Return the [x, y] coordinate for the center point of the cell that contains the specified text.  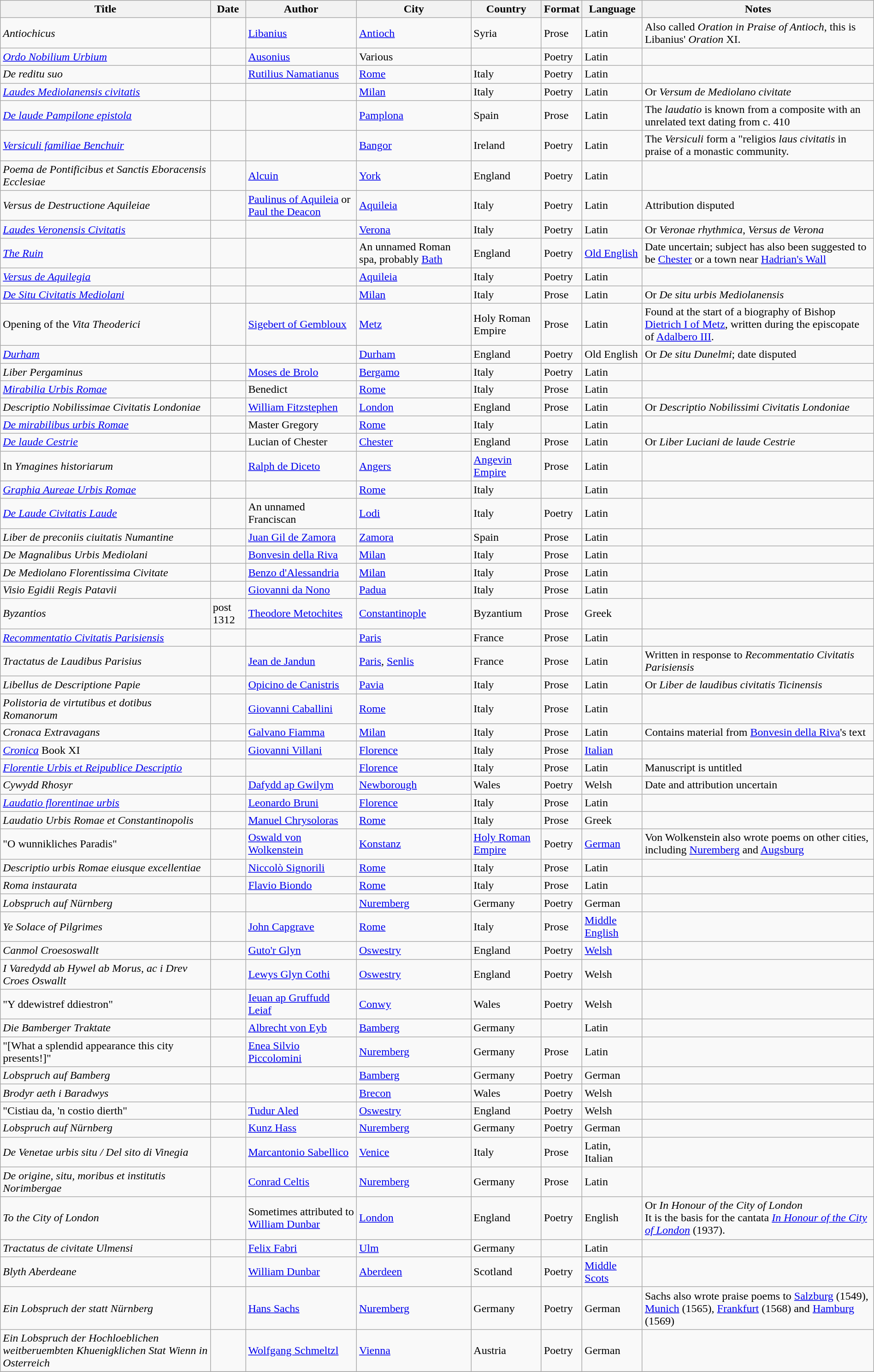
Venice [414, 1152]
Die Bamberger Traktate [105, 1028]
Middle English [612, 927]
Lewys Glyn Cothi [301, 974]
De reditu suo [105, 74]
Laudes Veronensis Civitatis [105, 229]
Vienna [414, 1350]
Paulinus of Aquileia or Paul the Deacon [301, 206]
Written in response to Recommentatio Civitatis Parisiensis [758, 661]
The Versiculi form a "religios laus civitatis in praise of a monastic community. [758, 146]
Cywydd Rhosyr [105, 785]
Language [612, 9]
Wolfgang Schmeltzl [301, 1350]
Laudatio florentinae urbis [105, 803]
"[What a splendid appearance this city presents!]" [105, 1052]
Blyth Aberdeane [105, 1271]
Manuscript is untitled [758, 768]
Found at the start of a biography of Bishop Dietrich I of Metz, written during the episcopate of Adalbero III. [758, 325]
Ulm [414, 1248]
Sachs also wrote praise poems to Salzburg (1549), Munich (1565), Frankfurt (1568) and Hamburg (1569) [758, 1308]
De laude Cestrie [105, 442]
De Venetae urbis situ / Del sito di Vinegia [105, 1152]
Metz [414, 325]
Roma instaurata [105, 885]
Laudatio Urbis Romae et Constantinopolis [105, 820]
Oswald von Wolkenstein [301, 844]
Also called Oration in Praise of Antioch, this is Libanius' Oration XI. [758, 33]
Moses de Brolo [301, 372]
Italian [612, 750]
Versiculi familiae Benchuir [105, 146]
"O wunnikliches Paradis" [105, 844]
Manuel Chrysoloras [301, 820]
Hans Sachs [301, 1308]
Angevin Empire [506, 466]
Benzo d'Alessandria [301, 572]
Liber de preconiis ciuitatis Numantine [105, 537]
To the City of London [105, 1218]
Descriptio urbis Romae eiusque excellentiae [105, 868]
I Varedydd ab Hywel ab Morus, ac i Drev Croes Oswallt [105, 974]
Cronica Book XI [105, 750]
York [414, 175]
John Capgrave [301, 927]
Lucian of Chester [301, 442]
Constantinople [414, 613]
Date uncertain; subject has also been suggested to be Chester or a town near Hadrian's Wall [758, 253]
Newborough [414, 785]
Sigebert of Gembloux [301, 325]
Felix Fabri [301, 1248]
Or De situ Dunelmi; date disputed [758, 355]
Antiochicus [105, 33]
Kunz Hass [301, 1128]
Author [301, 9]
The laudatio is known from a composite with an unrelated text dating from c. 410 [758, 115]
Benedict [301, 390]
Ordo Nobilium Urbium [105, 57]
Paris, Senlis [414, 661]
Albrecht von Eyb [301, 1028]
Recommentatio Civitatis Parisiensis [105, 638]
Bangor [414, 146]
Or Liber Luciani de laude Cestrie [758, 442]
Guto'r Glyn [301, 950]
De Laude Civitatis Laude [105, 514]
Flavio Biondo [301, 885]
Sometimes attributed to William Dunbar [301, 1218]
Mirabilia Urbis Romae [105, 390]
Title [105, 9]
Or Versum de Mediolano civitate [758, 92]
Versus de Destructione Aquileiae [105, 206]
Master Gregory [301, 425]
Or In Honour of the City of LondonIt is the basis for the cantata In Honour of the City of London (1937). [758, 1218]
In Ymagines historiarum [105, 466]
Visio Egidii Regis Patavii [105, 590]
Conrad Celtis [301, 1182]
De Mediolano Florentissima Civitate [105, 572]
Middle Scots [612, 1271]
Libellus de Descriptione Papie [105, 685]
post 1312 [228, 613]
Polistoria de virtutibus et dotibus Romanorum [105, 709]
Opening of the Vita Theoderici [105, 325]
Niccolò Signorili [301, 868]
Angers [414, 466]
Poema de Pontificibus et Sanctis Eboracensis Ecclesiae [105, 175]
De mirabilibus urbis Romae [105, 425]
De Situ Civitatis Mediolani [105, 295]
Ralph de Diceto [301, 466]
Cronaca Extravagans [105, 733]
Notes [758, 9]
Various [414, 57]
Giovanni Villani [301, 750]
Padua [414, 590]
Tractatus de Laudibus Parisius [105, 661]
Juan Gil de Zamora [301, 537]
Scotland [506, 1271]
Leonardo Bruni [301, 803]
Antioch [414, 33]
"Y ddewistref ddiestron" [105, 1004]
Contains material from Bonvesin della Riva's text [758, 733]
Von Wolkenstein also wrote poems on other cities, including Nuremberg and Augsburg [758, 844]
Ieuan ap Gruffudd Leiaf [301, 1004]
Dafydd ap Gwilym [301, 785]
De Magnalibus Urbis Mediolani [105, 555]
Galvano Fiamma [301, 733]
Alcuin [301, 175]
Conwy [414, 1004]
Or Liber de laudibus civitatis Ticinensis [758, 685]
Paris [414, 638]
Bergamo [414, 372]
William Dunbar [301, 1271]
Or Descriptio Nobilissimi Civitatis Londoniae [758, 407]
Syria [506, 33]
Attribution disputed [758, 206]
William Fitzstephen [301, 407]
Date and attribution uncertain [758, 785]
Enea Silvio Piccolomini [301, 1052]
Marcantonio Sabellico [301, 1152]
Liber Pergaminus [105, 372]
Ein Lobspruch der Hochloeblichen weitberuembten Khuenigklichen Stat Wienn in Osterreich [105, 1350]
Bonvesin della Riva [301, 555]
Giovanni da Nono [301, 590]
Ireland [506, 146]
Ein Lobspruch der statt Nürnberg [105, 1308]
Brodyr aeth i Baradwys [105, 1093]
Austria [506, 1350]
An unnamed Franciscan [301, 514]
Descriptio Nobilissimae Civitatis Londoniae [105, 407]
The Ruin [105, 253]
De laude Pampilone epistola [105, 115]
An unnamed Roman spa, probably Bath [414, 253]
Aberdeen [414, 1271]
Laudes Mediolanensis civitatis [105, 92]
Ye Solace of Pilgrimes [105, 927]
Graphia Aureae Urbis Romae [105, 490]
Pamplona [414, 115]
Byzantium [506, 613]
Date [228, 9]
City [414, 9]
Giovanni Caballini [301, 709]
Lobspruch auf Bamberg [105, 1076]
De origine, situ, moribus et institutis Norimbergae [105, 1182]
"Cistiau da, 'n costio dierth" [105, 1111]
Versus de Aquilegia [105, 277]
Pavia [414, 685]
English [612, 1218]
Brecon [414, 1093]
Opicino de Canistris [301, 685]
Format [561, 9]
Canmol Croesoswallt [105, 950]
Libanius [301, 33]
Tractatus de civitate Ulmensi [105, 1248]
Florentie Urbis et Reipublice Descriptio [105, 768]
Or De situ urbis Mediolanensis [758, 295]
Latin, Italian [612, 1152]
Or Veronae rhythmica, Versus de Verona [758, 229]
Lodi [414, 514]
Rutilius Namatianus [301, 74]
Ausonius [301, 57]
Tudur Aled [301, 1111]
Country [506, 9]
Jean de Jandun [301, 661]
Verona [414, 229]
Konstanz [414, 844]
Byzantios [105, 613]
Theodore Metochites [301, 613]
Zamora [414, 537]
Chester [414, 442]
